Provide the [X, Y] coordinate of the cell's center where the given text is located.  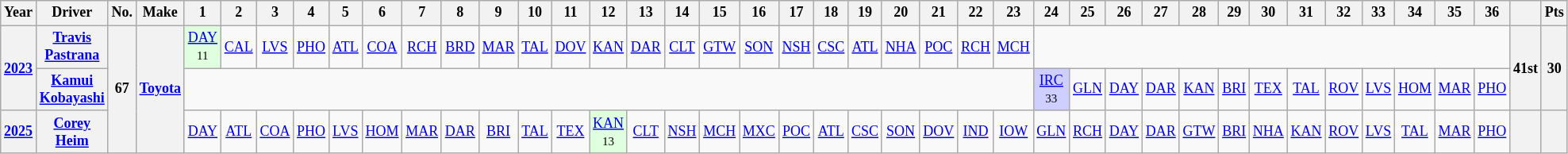
14 [682, 13]
4 [311, 13]
41st [1526, 68]
12 [609, 13]
Corey Heim [71, 132]
22 [976, 13]
21 [939, 13]
Pts [1554, 13]
11 [571, 13]
18 [832, 13]
2025 [19, 132]
9 [498, 13]
IRC33 [1051, 90]
IOW [1013, 132]
Make [160, 13]
CAL [238, 47]
16 [759, 13]
67 [122, 89]
24 [1051, 13]
23 [1013, 13]
2023 [19, 68]
Travis Pastrana [71, 47]
26 [1124, 13]
5 [345, 13]
No. [122, 13]
35 [1455, 13]
32 [1344, 13]
20 [901, 13]
Driver [71, 13]
13 [646, 13]
Kamui Kobayashi [71, 90]
10 [535, 13]
29 [1235, 13]
31 [1306, 13]
KAN13 [609, 132]
7 [422, 13]
34 [1416, 13]
25 [1088, 13]
MXC [759, 132]
2 [238, 13]
BRD [460, 47]
17 [797, 13]
33 [1379, 13]
27 [1160, 13]
3 [275, 13]
15 [720, 13]
IND [976, 132]
DAY11 [202, 47]
Toyota [160, 89]
8 [460, 13]
28 [1199, 13]
Year [19, 13]
36 [1492, 13]
1 [202, 13]
6 [382, 13]
19 [865, 13]
